Identify which cell holds the provided text, then report its [x, y] central coordinate. 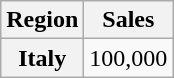
100,000 [128, 58]
Region [42, 20]
Sales [128, 20]
Italy [42, 58]
